Identify which cell holds the provided text, then report its (x, y) central coordinate. 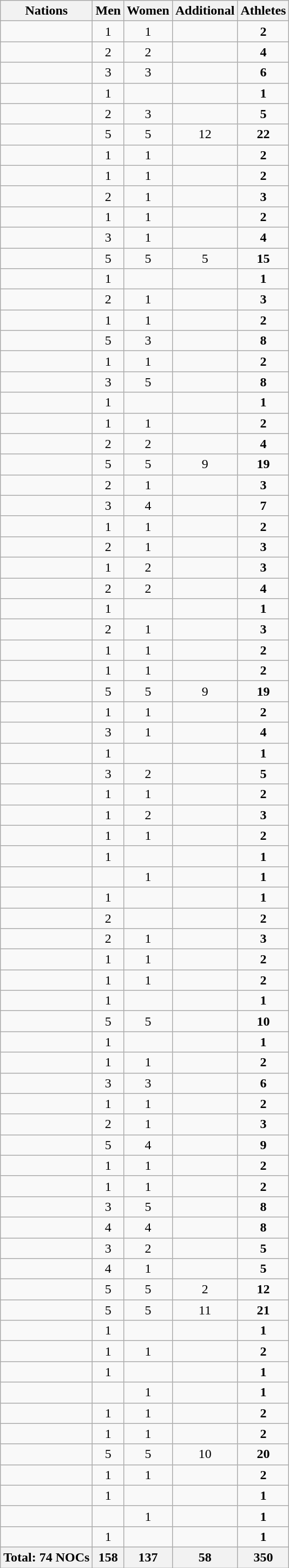
137 (148, 1557)
21 (263, 1310)
58 (205, 1557)
Women (148, 11)
Total: 74 NOCs (47, 1557)
15 (263, 258)
22 (263, 134)
20 (263, 1454)
Nations (47, 11)
Additional (205, 11)
350 (263, 1557)
11 (205, 1310)
158 (108, 1557)
Men (108, 11)
7 (263, 506)
Athletes (263, 11)
